Find where the given text appears and provide that cell's center as (x, y) coordinate. 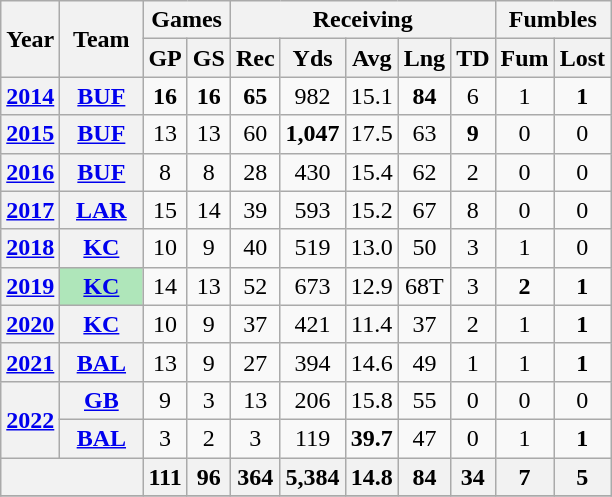
Lng (424, 58)
421 (312, 324)
430 (312, 172)
68T (424, 286)
55 (424, 400)
60 (255, 134)
63 (424, 134)
12.9 (372, 286)
2016 (30, 172)
96 (208, 477)
Games (186, 20)
593 (312, 210)
15.2 (372, 210)
15 (165, 210)
Fum (524, 58)
Receiving (362, 20)
65 (255, 96)
28 (255, 172)
14.8 (372, 477)
2021 (30, 362)
LAR (102, 210)
2014 (30, 96)
15.4 (372, 172)
2017 (30, 210)
394 (312, 362)
5,384 (312, 477)
7 (524, 477)
GP (165, 58)
50 (424, 248)
39.7 (372, 438)
Rec (255, 58)
2018 (30, 248)
Lost (582, 58)
49 (424, 362)
2015 (30, 134)
62 (424, 172)
119 (312, 438)
14.6 (372, 362)
982 (312, 96)
673 (312, 286)
Year (30, 39)
206 (312, 400)
TD (473, 58)
519 (312, 248)
Yds (312, 58)
Team (102, 39)
47 (424, 438)
15.1 (372, 96)
5 (582, 477)
Fumbles (552, 20)
13.0 (372, 248)
GB (102, 400)
2019 (30, 286)
40 (255, 248)
17.5 (372, 134)
1,047 (312, 134)
6 (473, 96)
11.4 (372, 324)
2022 (30, 419)
67 (424, 210)
27 (255, 362)
Avg (372, 58)
111 (165, 477)
364 (255, 477)
39 (255, 210)
15.8 (372, 400)
52 (255, 286)
2020 (30, 324)
34 (473, 477)
GS (208, 58)
